Find where the given text appears and provide that cell's center as (x, y) coordinate. 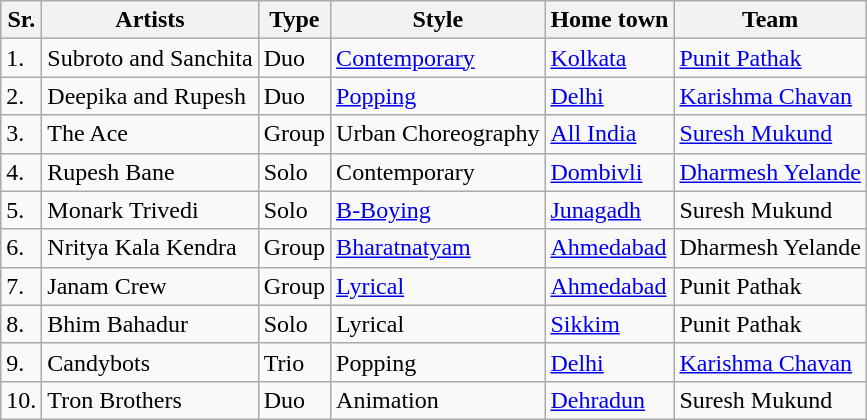
Sr. (22, 20)
Rupesh Bane (150, 172)
Trio (294, 362)
8. (22, 324)
Dehradun (610, 400)
Bhim Bahadur (150, 324)
6. (22, 248)
Kolkata (610, 58)
10. (22, 400)
Urban Choreography (438, 134)
5. (22, 210)
7. (22, 286)
Home town (610, 20)
Sikkim (610, 324)
2. (22, 96)
Animation (438, 400)
B-Boying (438, 210)
Deepika and Rupesh (150, 96)
Tron Brothers (150, 400)
Artists (150, 20)
Dombivli (610, 172)
Bharatnatyam (438, 248)
1. (22, 58)
Subroto and Sanchita (150, 58)
Janam Crew (150, 286)
3. (22, 134)
All India (610, 134)
Type (294, 20)
Style (438, 20)
The Ace (150, 134)
Junagadh (610, 210)
Monark Trivedi (150, 210)
4. (22, 172)
Nritya Kala Kendra (150, 248)
Candybots (150, 362)
Team (770, 20)
9. (22, 362)
